Determine the [X, Y] coordinate at the center of the cell enclosing the given text.  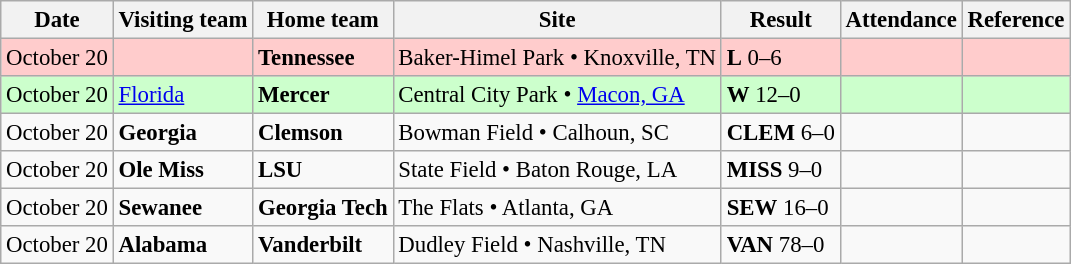
Central City Park • Macon, GA [557, 95]
Clemson [323, 133]
Attendance [901, 20]
Bowman Field • Calhoun, SC [557, 133]
Home team [323, 20]
Alabama [182, 245]
Sewanee [182, 208]
Dudley Field • Nashville, TN [557, 245]
Tennessee [323, 58]
L 0–6 [780, 58]
SEW 16–0 [780, 208]
MISS 9–0 [780, 170]
Georgia Tech [323, 208]
LSU [323, 170]
Reference [1016, 20]
Visiting team [182, 20]
State Field • Baton Rouge, LA [557, 170]
Date [57, 20]
The Flats • Atlanta, GA [557, 208]
W 12–0 [780, 95]
Florida [182, 95]
Mercer [323, 95]
VAN 78–0 [780, 245]
Georgia [182, 133]
Ole Miss [182, 170]
Baker-Himel Park • Knoxville, TN [557, 58]
CLEM 6–0 [780, 133]
Result [780, 20]
Vanderbilt [323, 245]
Site [557, 20]
